For the text-containing cell, return its midpoint in [x, y] coordinate format. 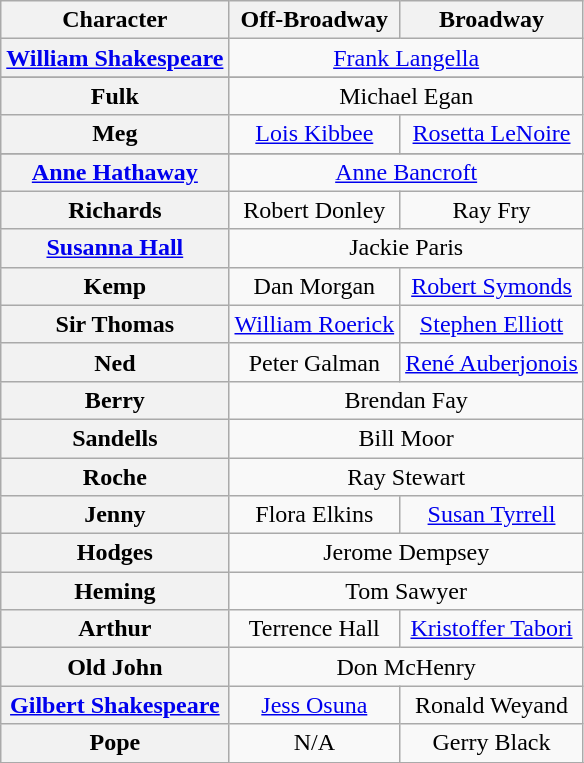
Dan Morgan [314, 286]
Susanna Hall [115, 248]
Robert Symonds [492, 286]
Brendan Fay [406, 400]
Terrence Hall [314, 629]
Ray Fry [492, 210]
Ray Stewart [406, 477]
Sir Thomas [115, 324]
Robert Donley [314, 210]
Character [115, 20]
Sandells [115, 438]
William Shakespeare [115, 58]
N/A [314, 743]
Lois Kibbee [314, 134]
Heming [115, 591]
Roche [115, 477]
Richards [115, 210]
René Auberjonois [492, 362]
Arthur [115, 629]
Jess Osuna [314, 705]
Bill Moor [406, 438]
Ned [115, 362]
Gerry Black [492, 743]
Berry [115, 400]
Kristoffer Tabori [492, 629]
Jenny [115, 515]
Pope [115, 743]
Jerome Dempsey [406, 553]
Broadway [492, 20]
William Roerick [314, 324]
Peter Galman [314, 362]
Stephen Elliott [492, 324]
Meg [115, 134]
Anne Hathaway [115, 172]
Michael Egan [406, 96]
Off-Broadway [314, 20]
Ronald Weyand [492, 705]
Kemp [115, 286]
Hodges [115, 553]
Jackie Paris [406, 248]
Susan Tyrrell [492, 515]
Fulk [115, 96]
Old John [115, 667]
Flora Elkins [314, 515]
Anne Bancroft [406, 172]
Rosetta LeNoire [492, 134]
Don McHenry [406, 667]
Frank Langella [406, 58]
Gilbert Shakespeare [115, 705]
Tom Sawyer [406, 591]
